From the cell containing the given text, extract its center point as [x, y] coordinate. 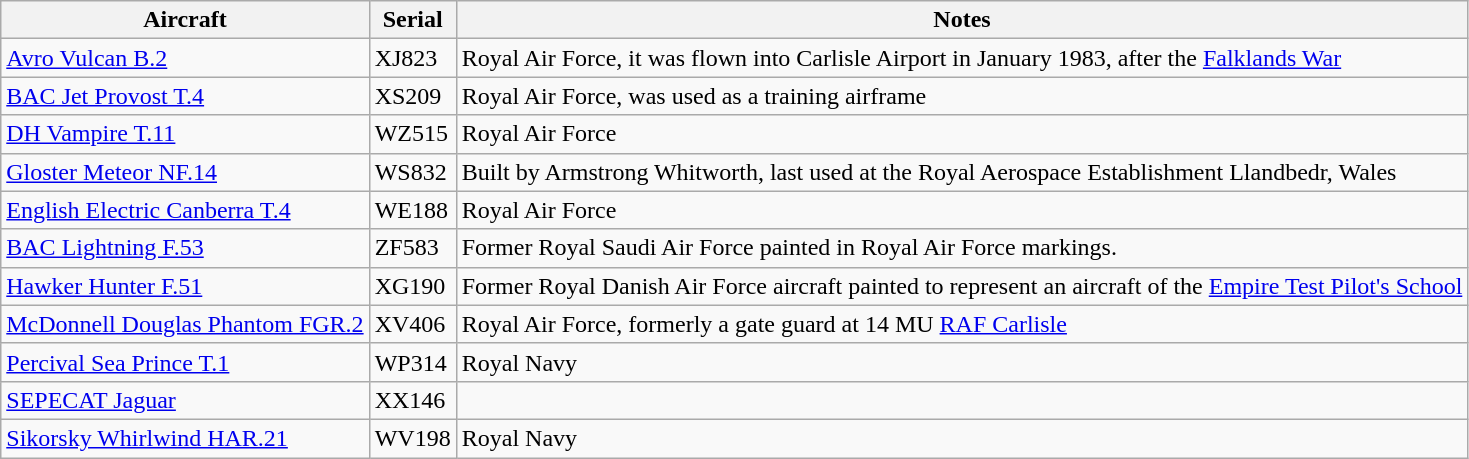
DH Vampire T.11 [185, 134]
Former Royal Danish Air Force aircraft painted to represent an aircraft of the Empire Test Pilot's School [962, 286]
Hawker Hunter F.51 [185, 286]
XX146 [412, 400]
XV406 [412, 324]
BAC Jet Provost T.4 [185, 96]
Former Royal Saudi Air Force painted in Royal Air Force markings. [962, 248]
BAC Lightning F.53 [185, 248]
Gloster Meteor NF.14 [185, 172]
Percival Sea Prince T.1 [185, 362]
Serial [412, 20]
Built by Armstrong Whitworth, last used at the Royal Aerospace Establishment Llandbedr, Wales [962, 172]
ZF583 [412, 248]
XG190 [412, 286]
McDonnell Douglas Phantom FGR.2 [185, 324]
English Electric Canberra T.4 [185, 210]
WP314 [412, 362]
XJ823 [412, 58]
Aircraft [185, 20]
WZ515 [412, 134]
WV198 [412, 438]
Royal Air Force, was used as a training airframe [962, 96]
SEPECAT Jaguar [185, 400]
Sikorsky Whirlwind HAR.21 [185, 438]
XS209 [412, 96]
WS832 [412, 172]
Notes [962, 20]
Royal Air Force, it was flown into Carlisle Airport in January 1983, after the Falklands War [962, 58]
Royal Air Force, formerly a gate guard at 14 MU RAF Carlisle [962, 324]
WE188 [412, 210]
Avro Vulcan B.2 [185, 58]
